Search for the cell housing the specified text and yield its (x, y) center coordinate. 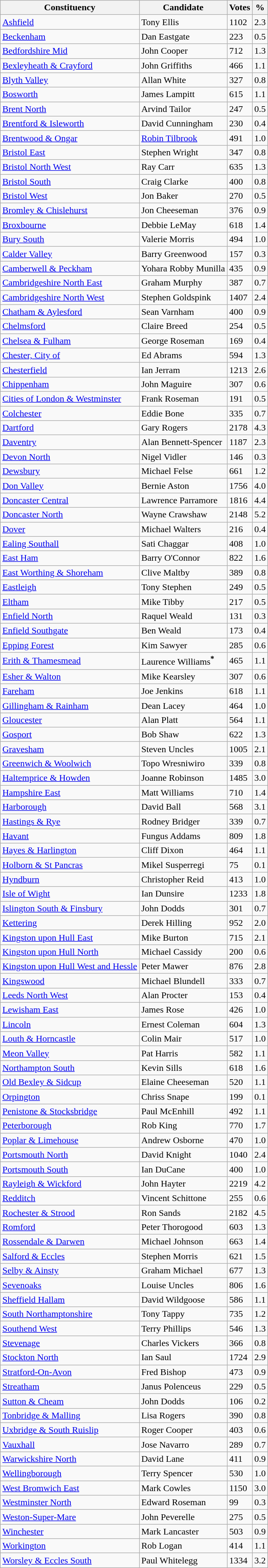
Ian DuCane (183, 1169)
Constituency (70, 8)
John Griffiths (183, 65)
Jon Cheeseman (183, 211)
435 (239, 268)
Chelmsford (70, 326)
Hastings & Rye (70, 821)
Poplar & Limehouse (70, 1140)
492 (239, 1111)
Penistone & Stocksbridge (70, 1111)
Dover (70, 529)
255 (239, 1198)
Calder Valley (70, 254)
1005 (239, 749)
568 (239, 807)
Brentford & Isleworth (70, 123)
Northampton South (70, 1068)
735 (239, 1314)
Gravesham (70, 749)
4.3 (260, 428)
710 (239, 793)
John Maguire (183, 384)
414 (239, 1546)
Laurence Williams* (183, 661)
Stephen Goldspink (183, 297)
Kettering (70, 923)
Chester, City of (70, 355)
Bexleyheath & Crayford (70, 65)
Alan Procter (183, 995)
Paul Whitelegg (183, 1560)
4.0 (260, 486)
Pat Harris (183, 1053)
473 (239, 1372)
Louise Uncles (183, 1285)
389 (239, 573)
199 (239, 1097)
Warwickshire North (70, 1459)
Debbie LeMay (183, 225)
822 (239, 558)
Peter Mawer (183, 966)
Daventry (70, 442)
661 (239, 471)
413 (239, 879)
1816 (239, 500)
Meon Valley (70, 1053)
1334 (239, 1560)
Wayne Crawshaw (183, 515)
494 (239, 239)
Kingston upon Hull West and Hessle (70, 966)
Michael Felse (183, 471)
Redditch (70, 1198)
Portsmouth South (70, 1169)
582 (239, 1053)
465 (239, 661)
327 (239, 80)
200 (239, 952)
Beckenham (70, 37)
247 (239, 109)
David Knight (183, 1155)
Chelsea & Fulham (70, 341)
621 (239, 1256)
Sati Chaggar (183, 544)
Erith & Thamesmead (70, 661)
Fareham (70, 691)
Ernest Coleman (183, 1024)
James Lampitt (183, 94)
Kim Sawyer (183, 645)
99 (239, 1503)
Bedfordshire Mid (70, 51)
Bristol East (70, 152)
Fungus Addams (183, 836)
Ed Abrams (183, 355)
Camberwell & Peckham (70, 268)
Bristol West (70, 196)
Tony Ellis (183, 22)
Havant (70, 836)
230 (239, 123)
Terry Phillips (183, 1329)
Chippenham (70, 384)
387 (239, 283)
Ray Carr (183, 167)
4.4 (260, 500)
Clive Maltby (183, 573)
Michael Blundell (183, 981)
Ron Sands (183, 1212)
Stephen Wright (183, 152)
1102 (239, 22)
Harborough (70, 807)
594 (239, 355)
470 (239, 1140)
2.0 (260, 923)
Joe Jenkins (183, 691)
Mark Lancaster (183, 1531)
3.2 (260, 1560)
Kevin Sills (183, 1068)
Broxbourne (70, 225)
Lisa Rogers (183, 1415)
Cambridgeshire North East (70, 283)
1233 (239, 894)
Barry Greenwood (183, 254)
75 (239, 865)
301 (239, 908)
Paul McEnhill (183, 1111)
Old Bexley & Sidcup (70, 1082)
Sheffield Hallam (70, 1300)
1150 (239, 1488)
106 (239, 1401)
952 (239, 923)
Dan Eastgate (183, 37)
John Cooper (183, 51)
Dewsbury (70, 471)
333 (239, 981)
806 (239, 1285)
Eastleigh (70, 587)
Andrew Osborne (183, 1140)
Enfield North (70, 616)
275 (239, 1517)
622 (239, 734)
Leeds North West (70, 995)
Ealing Southall (70, 544)
169 (239, 341)
Cambridgeshire North West (70, 297)
Lawrence Parramore (183, 500)
285 (239, 645)
East Ham (70, 558)
Southend West (70, 1329)
Orpington (70, 1097)
Doncaster North (70, 515)
2.6 (260, 370)
Enfield Southgate (70, 630)
770 (239, 1126)
403 (239, 1430)
1187 (239, 442)
Chriss Snape (183, 1097)
503 (239, 1531)
4.5 (260, 1212)
1724 (239, 1357)
Uxbridge & South Ruislip (70, 1430)
Rochester & Strood (70, 1212)
Dean Lacey (183, 705)
347 (239, 152)
216 (239, 529)
2182 (239, 1212)
Robin Tilbrook (183, 138)
663 (239, 1242)
564 (239, 720)
Ian Dunsire (183, 894)
Isle of Wight (70, 894)
Dartford (70, 428)
Haltemprice & Howden (70, 778)
Charles Vickers (183, 1343)
Mark Cowles (183, 1488)
Esher & Walton (70, 676)
520 (239, 1082)
Fred Bishop (183, 1372)
635 (239, 167)
Michael Cassidy (183, 952)
Alan Platt (183, 720)
Janus Polenceus (183, 1386)
2.8 (260, 966)
Brentwood & Ongar (70, 138)
Chesterfield (70, 370)
Stephen Morris (183, 1256)
517 (239, 1039)
Eltham (70, 601)
1756 (239, 486)
491 (239, 138)
Gosport (70, 734)
Mike Kearsley (183, 676)
1040 (239, 1155)
West Bromwich East (70, 1488)
Eddie Bone (183, 413)
Lewisham East (70, 1010)
5.2 (260, 515)
Don Valley (70, 486)
Salford & Eccles (70, 1256)
Candidate (183, 8)
677 (239, 1271)
191 (239, 399)
Topo Wresniwiro (183, 763)
Romford (70, 1227)
376 (239, 211)
Kingston upon Hull East (70, 937)
Graham Michael (183, 1271)
Workington (70, 1546)
Joanne Robinson (183, 778)
Bristol South (70, 182)
0.2 (260, 1401)
Stockton North (70, 1357)
Worsley & Eccles South (70, 1560)
254 (239, 326)
Michael Walters (183, 529)
Blyth Valley (70, 80)
Greenwich & Woolwich (70, 763)
1.5 (260, 1256)
408 (239, 544)
Matt Williams (183, 793)
809 (239, 836)
426 (239, 1010)
Gary Rogers (183, 428)
586 (239, 1300)
Bristol North West (70, 167)
Gillingham & Rainham (70, 705)
Vauxhall (70, 1444)
East Worthing & Shoreham (70, 573)
223 (239, 37)
Christopher Reid (183, 879)
Stratford-On-Avon (70, 1372)
146 (239, 457)
Sutton & Cheam (70, 1401)
Ben Weald (183, 630)
Cities of London & Westminster (70, 399)
Portsmouth North (70, 1155)
Cliff Dixon (183, 850)
Islington South & Finsbury (70, 908)
Chatham & Aylesford (70, 312)
Bosworth (70, 94)
2178 (239, 428)
715 (239, 937)
603 (239, 1227)
217 (239, 601)
Lincoln (70, 1024)
Epping Forest (70, 645)
2.9 (260, 1357)
Holborn & St Pancras (70, 865)
Peterborough (70, 1126)
Craig Clarke (183, 182)
Selby & Ainsty (70, 1271)
James Rose (183, 1010)
530 (239, 1474)
Louth & Horncastle (70, 1039)
Michael Johnson (183, 1242)
Wellingborough (70, 1474)
131 (239, 616)
David Lane (183, 1459)
John Peverelle (183, 1517)
335 (239, 413)
Rodney Bridger (183, 821)
Rayleigh & Wickford (70, 1184)
Yohara Robby Munilla (183, 268)
Mike Tibby (183, 601)
Mike Burton (183, 937)
Hayes & Harlington (70, 850)
Steven Uncles (183, 749)
George Roseman (183, 341)
Tony Stephen (183, 587)
South Northamptonshire (70, 1314)
Derek Hilling (183, 923)
411 (239, 1459)
Claire Breed (183, 326)
Edward Roseman (183, 1503)
173 (239, 630)
Gloucester (70, 720)
153 (239, 995)
Arvind Tailor (183, 109)
Barry O'Connor (183, 558)
Vincent Schittone (183, 1198)
249 (239, 587)
3.1 (260, 807)
1.7 (260, 1126)
Ian Jerram (183, 370)
Allan White (183, 80)
Sean Varnham (183, 312)
% (260, 8)
Stevenage (70, 1343)
604 (239, 1024)
Valerie Morris (183, 239)
2219 (239, 1184)
Brent North (70, 109)
Rob Logan (183, 1546)
Weston-Super-Mare (70, 1517)
1485 (239, 778)
Frank Roseman (183, 399)
876 (239, 966)
546 (239, 1329)
Jon Baker (183, 196)
Votes (239, 8)
Alan Bennett-Spencer (183, 442)
Roger Cooper (183, 1430)
712 (239, 51)
Hampshire East (70, 793)
Nigel Vidler (183, 457)
366 (239, 1343)
Colin Mair (183, 1039)
1213 (239, 370)
615 (239, 94)
Tonbridge & Malling (70, 1415)
Streatham (70, 1386)
390 (239, 1415)
270 (239, 196)
Rob King (183, 1126)
Elaine Cheeseman (183, 1082)
John Hayter (183, 1184)
2148 (239, 515)
Westminster North (70, 1503)
4.2 (260, 1184)
289 (239, 1444)
1407 (239, 297)
Ashfield (70, 22)
Tony Tappy (183, 1314)
David Wildgoose (183, 1300)
David Ball (183, 807)
Peter Thorogood (183, 1227)
Graham Murphy (183, 283)
466 (239, 65)
Doncaster Central (70, 500)
Kingston upon Hull North (70, 952)
Raquel Weald (183, 616)
Ian Saul (183, 1357)
Colchester (70, 413)
Jose Navarro (183, 1444)
Mikel Susperregi (183, 865)
Rossendale & Darwen (70, 1242)
Bernie Aston (183, 486)
David Cunningham (183, 123)
Sevenoaks (70, 1285)
157 (239, 254)
Devon North (70, 457)
Bromley & Chislehurst (70, 211)
Hyndburn (70, 879)
Kingswood (70, 981)
Bob Shaw (183, 734)
Terry Spencer (183, 1474)
229 (239, 1386)
Winchester (70, 1531)
Bury South (70, 239)
